Capture the cell that displays the provided text and extract its (x, y) central coordinate. 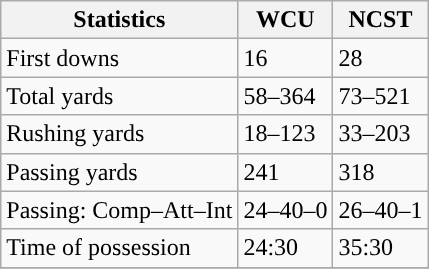
16 (286, 58)
First downs (120, 58)
35:30 (380, 248)
28 (380, 58)
18–123 (286, 134)
24–40–0 (286, 210)
241 (286, 172)
Total yards (120, 96)
33–203 (380, 134)
Statistics (120, 20)
Passing: Comp–Att–Int (120, 210)
318 (380, 172)
58–364 (286, 96)
Rushing yards (120, 134)
Time of possession (120, 248)
NCST (380, 20)
26–40–1 (380, 210)
Passing yards (120, 172)
WCU (286, 20)
73–521 (380, 96)
24:30 (286, 248)
